Find where the given text appears and provide that cell's center as [x, y] coordinate. 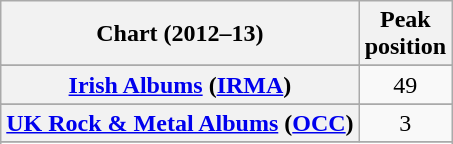
Peakposition [405, 34]
3 [405, 123]
49 [405, 85]
Chart (2012–13) [180, 34]
Irish Albums (IRMA) [180, 85]
UK Rock & Metal Albums (OCC) [180, 123]
